Search for the cell housing the specified text and yield its (x, y) center coordinate. 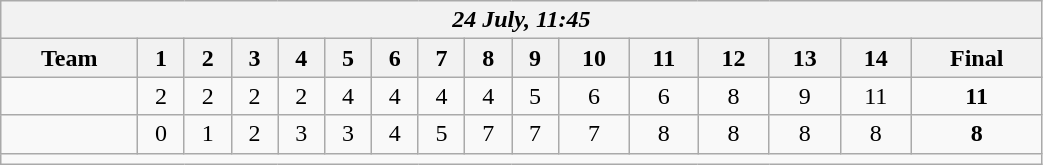
Final (976, 58)
14 (876, 58)
13 (804, 58)
0 (162, 134)
Team (70, 58)
24 July, 11:45 (522, 20)
12 (734, 58)
10 (594, 58)
